Return [X, Y] of the center of cell containing provided text 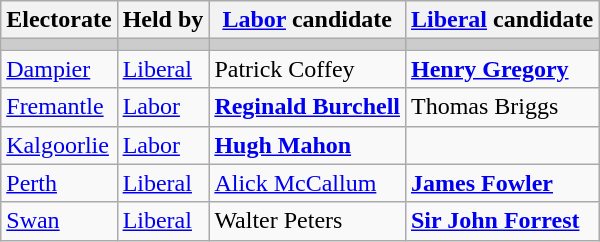
Labor candidate [308, 20]
James Fowler [502, 183]
Electorate [59, 20]
Walter Peters [308, 221]
Alick McCallum [308, 183]
Dampier [59, 69]
Reginald Burchell [308, 107]
Perth [59, 183]
Fremantle [59, 107]
Patrick Coffey [308, 69]
Sir John Forrest [502, 221]
Henry Gregory [502, 69]
Swan [59, 221]
Held by [163, 20]
Thomas Briggs [502, 107]
Kalgoorlie [59, 145]
Liberal candidate [502, 20]
Hugh Mahon [308, 145]
